For the text-containing cell, return its midpoint in (X, Y) coordinate format. 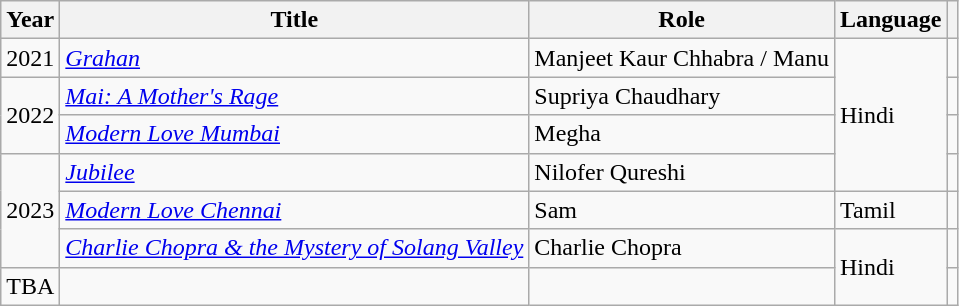
Charlie Chopra (682, 248)
Year (30, 20)
Nilofer Qureshi (682, 172)
Jubilee (294, 172)
Grahan (294, 58)
Tamil (890, 210)
2022 (30, 115)
2023 (30, 210)
Charlie Chopra & the Mystery of Solang Valley (294, 248)
Sam (682, 210)
Role (682, 20)
Megha (682, 134)
Manjeet Kaur Chhabra / Manu (682, 58)
Modern Love Chennai (294, 210)
2021 (30, 58)
Language (890, 20)
Mai: A Mother's Rage (294, 96)
Modern Love Mumbai (294, 134)
Title (294, 20)
Supriya Chaudhary (682, 96)
TBA (30, 286)
